Capture the cell that displays the provided text and extract its [X, Y] central coordinate. 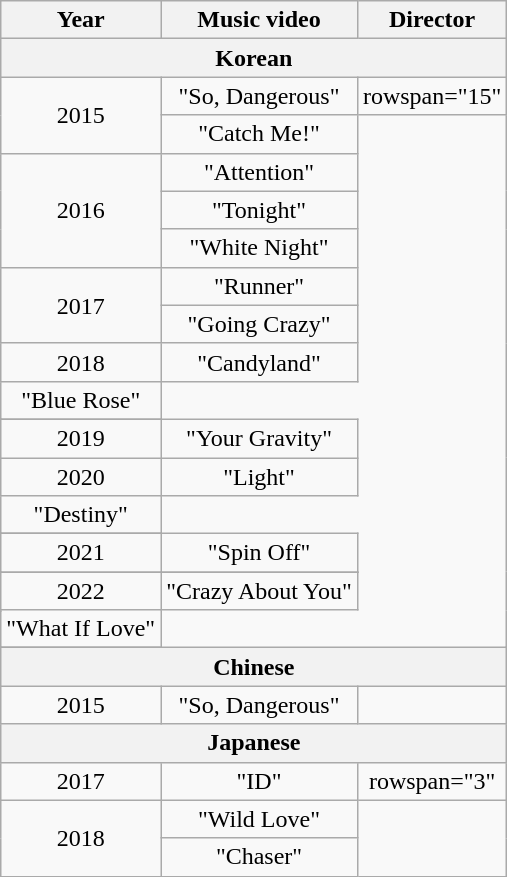
"Wild Love" [260, 819]
Korean [254, 58]
"ID" [260, 781]
Year [81, 20]
"What If Love" [81, 629]
"Blue Rose" [81, 400]
Japanese [254, 743]
rowspan="15" [432, 96]
"Candyland" [260, 362]
"Spin Off" [260, 553]
Director [432, 20]
Music video [260, 20]
"Chaser" [260, 857]
rowspan="3" [432, 781]
2019 [81, 438]
"Crazy About You" [260, 591]
2016 [81, 210]
"Destiny" [81, 515]
"Light" [260, 477]
"Catch Me!" [260, 134]
2021 [81, 553]
"White Night" [260, 248]
"Tonight" [260, 210]
"Runner" [260, 286]
2022 [81, 591]
"Going Crazy" [260, 324]
2020 [81, 477]
Chinese [254, 667]
"Attention" [260, 172]
"Your Gravity" [260, 438]
